Find where the given text appears and provide that cell's center as (x, y) coordinate. 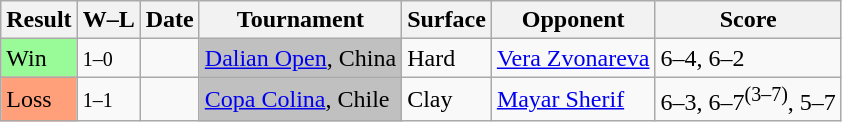
Surface (447, 20)
Loss (39, 100)
Clay (447, 100)
Copa Colina, Chile (300, 100)
W–L (108, 20)
Score (748, 20)
Date (170, 20)
Vera Zvonareva (573, 58)
1–1 (108, 100)
6–3, 6–7(3–7), 5–7 (748, 100)
Win (39, 58)
Hard (447, 58)
Tournament (300, 20)
6–4, 6–2 (748, 58)
Opponent (573, 20)
Dalian Open, China (300, 58)
Result (39, 20)
1–0 (108, 58)
Mayar Sherif (573, 100)
